Output the (X, Y) coordinate of the center of the cell containing the given text.  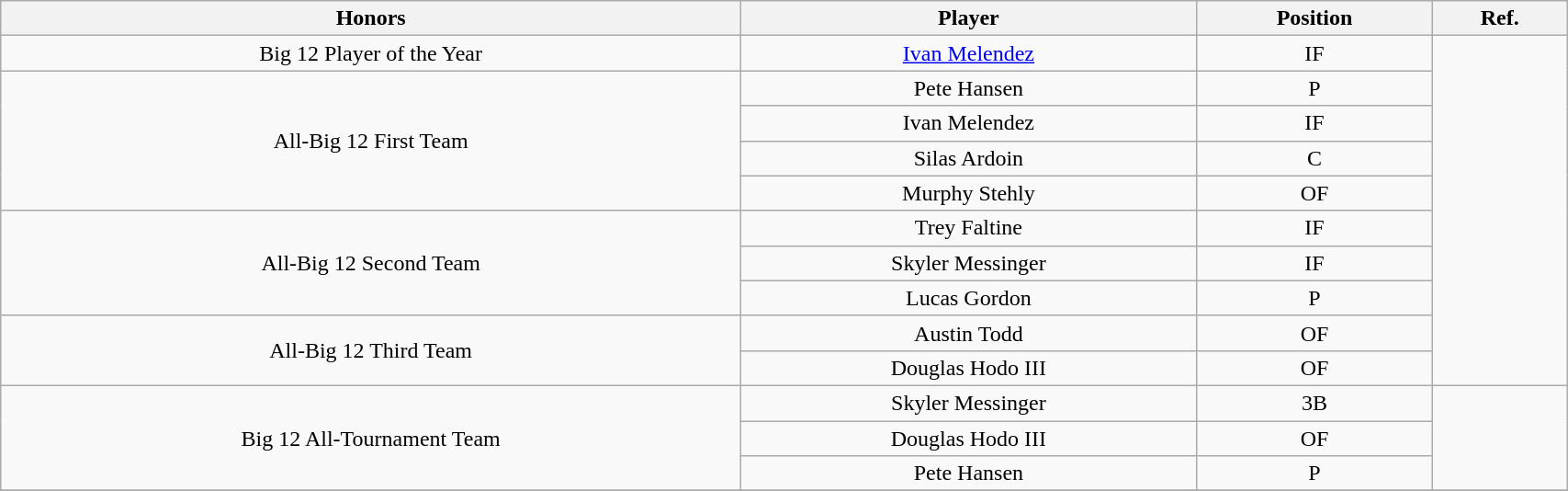
Murphy Stehly (969, 193)
C (1314, 158)
Position (1314, 18)
All-Big 12 Second Team (371, 263)
Silas Ardoin (969, 158)
Player (969, 18)
Lucas Gordon (969, 298)
Big 12 Player of the Year (371, 53)
Ref. (1500, 18)
All-Big 12 Third Team (371, 350)
Big 12 All-Tournament Team (371, 438)
Austin Todd (969, 333)
Trey Faltine (969, 228)
All-Big 12 First Team (371, 141)
Honors (371, 18)
3B (1314, 403)
